Identify which cell holds the provided text, then report its (x, y) central coordinate. 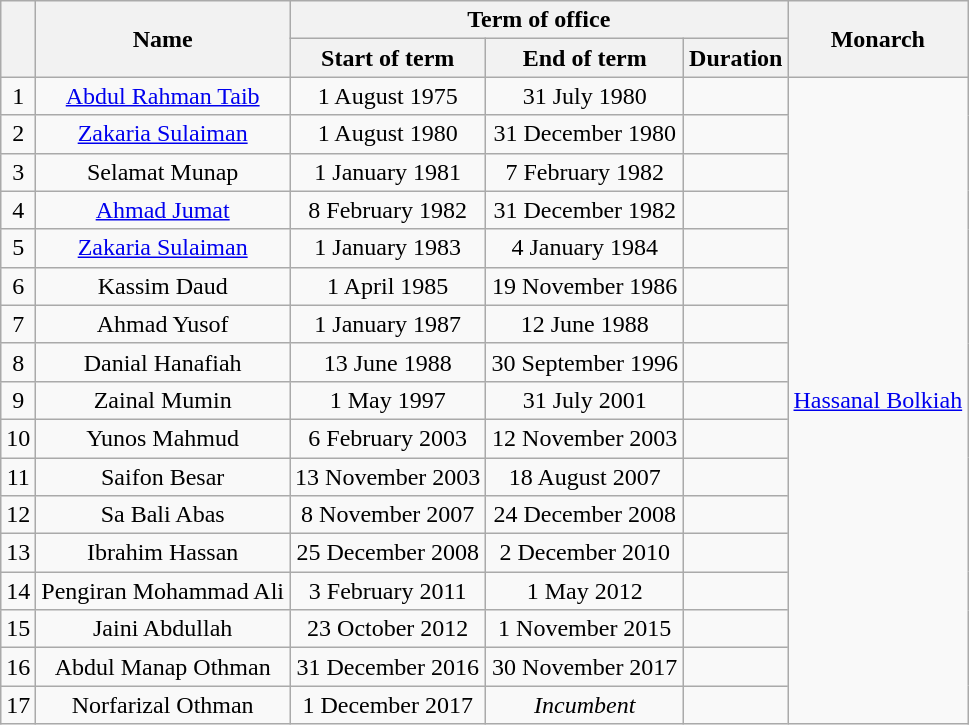
14 (18, 591)
1 August 1975 (388, 96)
1 April 1985 (388, 286)
Name (163, 39)
25 December 2008 (388, 553)
31 July 2001 (585, 400)
17 (18, 705)
31 December 1982 (585, 210)
9 (18, 400)
31 December 1980 (585, 134)
Jaini Abdullah (163, 629)
Selamat Munap (163, 172)
Pengiran Mohammad Ali (163, 591)
Monarch (878, 39)
Ibrahim Hassan (163, 553)
1 May 1997 (388, 400)
Ahmad Yusof (163, 324)
15 (18, 629)
7 February 1982 (585, 172)
16 (18, 667)
Duration (736, 58)
2 (18, 134)
Yunos Mahmud (163, 438)
Start of term (388, 58)
1 November 2015 (585, 629)
11 (18, 477)
7 (18, 324)
5 (18, 248)
12 November 2003 (585, 438)
2 December 2010 (585, 553)
Danial Hanafiah (163, 362)
23 October 2012 (388, 629)
12 June 1988 (585, 324)
31 December 2016 (388, 667)
6 (18, 286)
3 (18, 172)
Saifon Besar (163, 477)
1 December 2017 (388, 705)
Ahmad Jumat (163, 210)
13 November 2003 (388, 477)
18 August 2007 (585, 477)
10 (18, 438)
13 (18, 553)
1 January 1987 (388, 324)
Hassanal Bolkiah (878, 400)
3 February 2011 (388, 591)
30 November 2017 (585, 667)
1 January 1981 (388, 172)
1 August 1980 (388, 134)
Abdul Manap Othman (163, 667)
Term of office (539, 20)
6 February 2003 (388, 438)
1 May 2012 (585, 591)
Incumbent (585, 705)
31 July 1980 (585, 96)
30 September 1996 (585, 362)
19 November 1986 (585, 286)
Zainal Mumin (163, 400)
End of term (585, 58)
8 November 2007 (388, 515)
12 (18, 515)
Kassim Daud (163, 286)
Norfarizal Othman (163, 705)
1 (18, 96)
Abdul Rahman Taib (163, 96)
4 January 1984 (585, 248)
8 February 1982 (388, 210)
Sa Bali Abas (163, 515)
8 (18, 362)
1 January 1983 (388, 248)
4 (18, 210)
24 December 2008 (585, 515)
13 June 1988 (388, 362)
